Return (x, y) of the center of cell containing provided text 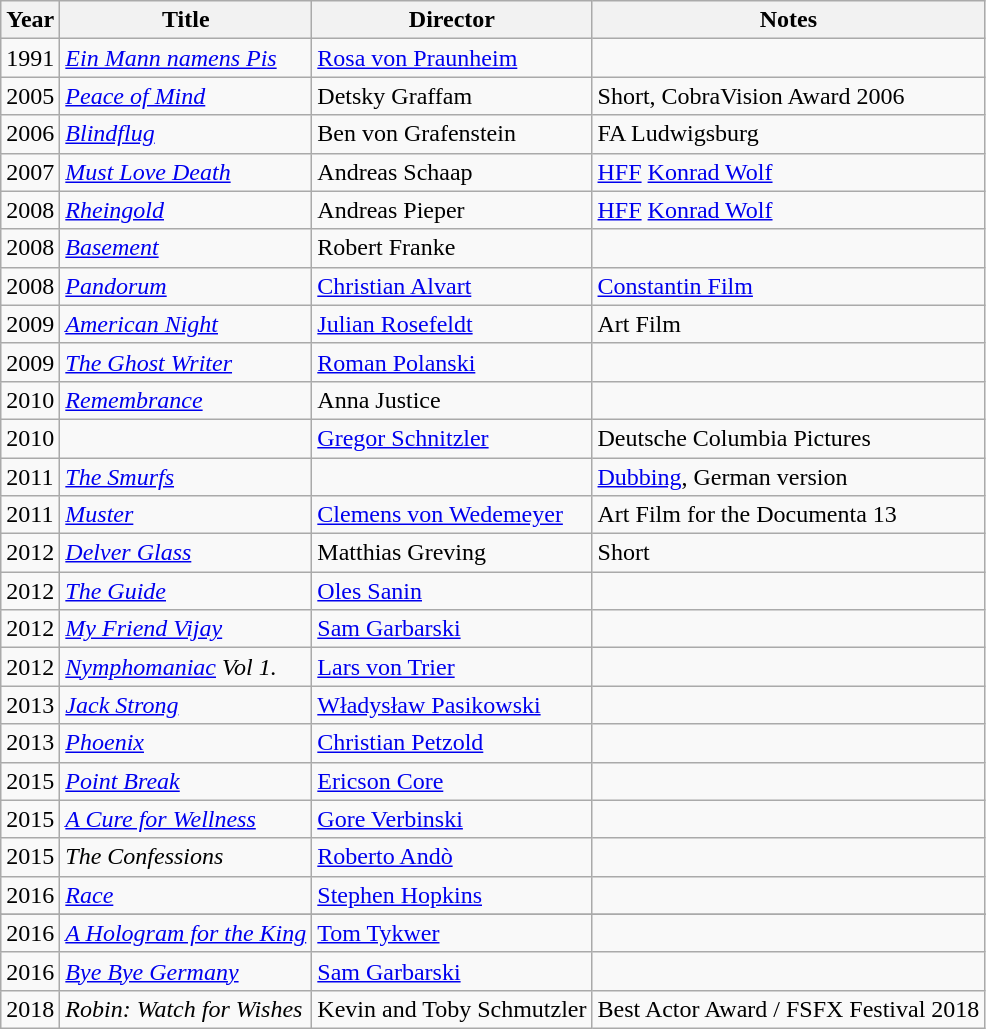
Roberto Andò (452, 857)
2006 (30, 134)
Ben von Grafenstein (452, 134)
A Hologram for the King (186, 933)
Jack Strong (186, 705)
Bye Bye Germany (186, 971)
2007 (30, 172)
Robin: Watch for Wishes (186, 1009)
Dubbing, German version (788, 477)
Anna Justice (452, 400)
Kevin and Toby Schmutzler (452, 1009)
Pandorum (186, 286)
Rosa von Praunheim (452, 58)
Julian Rosefeldt (452, 324)
Stephen Hopkins (452, 895)
The Guide (186, 591)
Matthias Greving (452, 553)
Best Actor Award / FSFX Festival 2018 (788, 1009)
Art Film for the Documenta 13 (788, 515)
The Confessions (186, 857)
Ericson Core (452, 781)
Notes (788, 20)
The Ghost Writer (186, 362)
Rheingold (186, 210)
Oles Sanin (452, 591)
Short, CobraVision Award 2006 (788, 96)
The Smurfs (186, 477)
Race (186, 895)
Year (30, 20)
My Friend Vijay (186, 629)
Ein Mann namens Pis (186, 58)
Phoenix (186, 743)
Basement (186, 248)
2018 (30, 1009)
Peace of Mind (186, 96)
Short (788, 553)
Muster (186, 515)
Władysław Pasikowski (452, 705)
Title (186, 20)
Andreas Pieper (452, 210)
1991 (30, 58)
Robert Franke (452, 248)
Detsky Graffam (452, 96)
Director (452, 20)
Constantin Film (788, 286)
A Cure for Wellness (186, 819)
2005 (30, 96)
Andreas Schaap (452, 172)
Blindflug (186, 134)
Gore Verbinski (452, 819)
Christian Petzold (452, 743)
Roman Polanski (452, 362)
Tom Tykwer (452, 933)
Delver Glass (186, 553)
Deutsche Columbia Pictures (788, 438)
Clemens von Wedemeyer (452, 515)
American Night (186, 324)
Must Love Death (186, 172)
Remembrance (186, 400)
FA Ludwigsburg (788, 134)
Art Film (788, 324)
Point Break (186, 781)
Nymphomaniac Vol 1. (186, 667)
Christian Alvart (452, 286)
Lars von Trier (452, 667)
Gregor Schnitzler (452, 438)
